Pinpoint the cell where the given text exists, returning its [X, Y] midpoint coordinate. 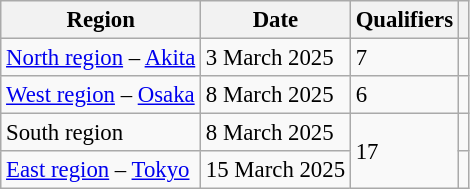
3 March 2025 [276, 58]
West region – Osaka [101, 95]
Region [101, 20]
7 [404, 58]
Qualifiers [404, 20]
Date [276, 20]
North region – Akita [101, 58]
South region [101, 133]
East region – Tokyo [101, 170]
15 March 2025 [276, 170]
17 [404, 152]
6 [404, 95]
